Identify which cell holds the provided text, then report its (x, y) central coordinate. 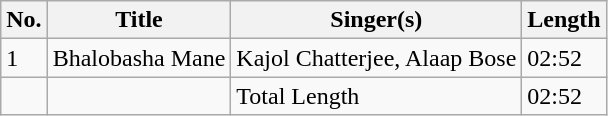
Singer(s) (376, 20)
No. (24, 20)
1 (24, 58)
Bhalobasha Mane (139, 58)
Total Length (376, 96)
Length (564, 20)
Kajol Chatterjee, Alaap Bose (376, 58)
Title (139, 20)
